Extract the (X, Y) coordinate from the center of the cell holding the provided text.  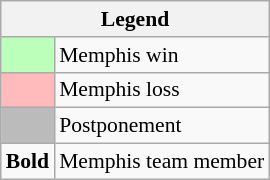
Postponement (162, 126)
Bold (28, 162)
Memphis win (162, 55)
Legend (135, 19)
Memphis loss (162, 90)
Memphis team member (162, 162)
